Capture the cell that displays the provided text and extract its [x, y] central coordinate. 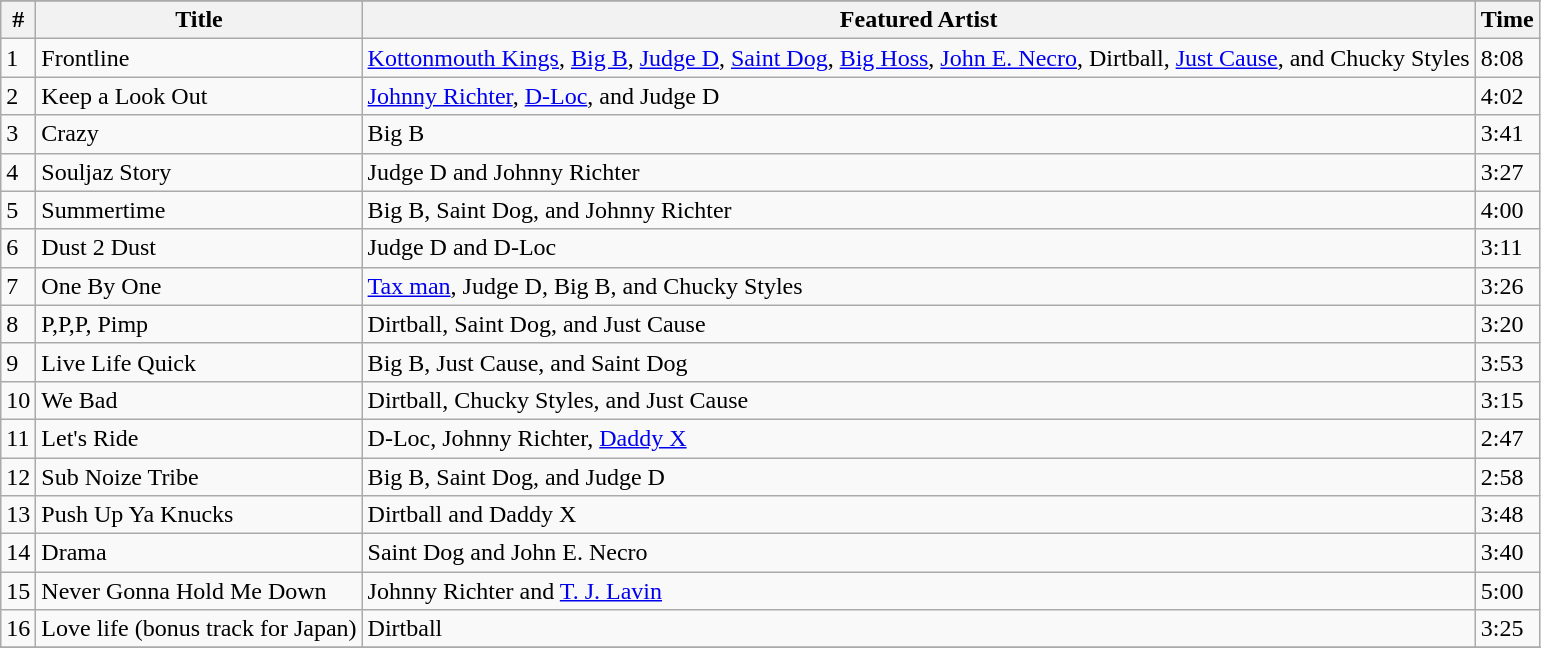
3:41 [1507, 134]
14 [18, 553]
12 [18, 477]
Drama [199, 553]
3:11 [1507, 248]
Johnny Richter, D-Loc, and Judge D [918, 96]
5 [18, 210]
10 [18, 400]
2:58 [1507, 477]
3:15 [1507, 400]
4 [18, 172]
Judge D and D-Loc [918, 248]
Dirtball [918, 629]
13 [18, 515]
3:25 [1507, 629]
Title [199, 20]
Big B, Saint Dog, and Johnny Richter [918, 210]
8 [18, 324]
Tax man, Judge D, Big B, and Chucky Styles [918, 286]
1 [18, 58]
3:20 [1507, 324]
Johnny Richter and T. J. Lavin [918, 591]
Featured Artist [918, 20]
Let's Ride [199, 438]
3:48 [1507, 515]
Crazy [199, 134]
8:08 [1507, 58]
5:00 [1507, 591]
4:00 [1507, 210]
Big B, Just Cause, and Saint Dog [918, 362]
3:26 [1507, 286]
Dirtball, Chucky Styles, and Just Cause [918, 400]
Keep a Look Out [199, 96]
P,P,P, Pimp [199, 324]
Dirtball, Saint Dog, and Just Cause [918, 324]
Saint Dog and John E. Necro [918, 553]
Dirtball and Daddy X [918, 515]
Souljaz Story [199, 172]
3 [18, 134]
2:47 [1507, 438]
Time [1507, 20]
16 [18, 629]
Sub Noize Tribe [199, 477]
Summertime [199, 210]
Judge D and Johnny Richter [918, 172]
3:40 [1507, 553]
Never Gonna Hold Me Down [199, 591]
Big B [918, 134]
Frontline [199, 58]
11 [18, 438]
7 [18, 286]
9 [18, 362]
15 [18, 591]
D-Loc, Johnny Richter, Daddy X [918, 438]
Love life (bonus track for Japan) [199, 629]
# [18, 20]
3:53 [1507, 362]
2 [18, 96]
Push Up Ya Knucks [199, 515]
6 [18, 248]
3:27 [1507, 172]
Kottonmouth Kings, Big B, Judge D, Saint Dog, Big Hoss, John E. Necro, Dirtball, Just Cause, and Chucky Styles [918, 58]
Dust 2 Dust [199, 248]
Big B, Saint Dog, and Judge D [918, 477]
One By One [199, 286]
Live Life Quick [199, 362]
4:02 [1507, 96]
We Bad [199, 400]
